Detect which cell encompasses the target text, then output its [x, y] center coordinate. 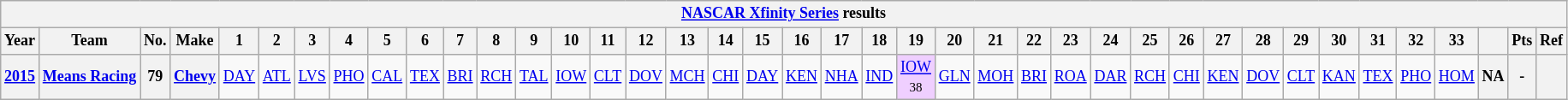
KAN [1339, 77]
28 [1263, 41]
LVS [312, 77]
IOW [572, 77]
GLN [954, 77]
32 [1416, 41]
13 [687, 41]
33 [1457, 41]
19 [916, 41]
10 [572, 41]
HOM [1457, 77]
7 [460, 41]
17 [841, 41]
24 [1111, 41]
IND [880, 77]
Make [195, 41]
Ref [1552, 41]
ATL [276, 77]
DAR [1111, 77]
Chevy [195, 77]
IOW38 [916, 77]
14 [726, 41]
12 [646, 41]
ROA [1070, 77]
9 [534, 41]
Team [89, 41]
18 [880, 41]
4 [349, 41]
2 [276, 41]
21 [996, 41]
23 [1070, 41]
27 [1223, 41]
CAL [387, 77]
MCH [687, 77]
8 [496, 41]
22 [1034, 41]
15 [763, 41]
- [1522, 77]
16 [802, 41]
NA [1493, 77]
31 [1378, 41]
5 [387, 41]
TAL [534, 77]
26 [1186, 41]
Pts [1522, 41]
20 [954, 41]
NASCAR Xfinity Series results [784, 14]
MOH [996, 77]
3 [312, 41]
79 [156, 77]
29 [1301, 41]
6 [425, 41]
1 [239, 41]
Year [21, 41]
NHA [841, 77]
2015 [21, 77]
11 [608, 41]
25 [1150, 41]
No. [156, 41]
30 [1339, 41]
Means Racing [89, 77]
